From the cell containing the given text, extract its center point as [x, y] coordinate. 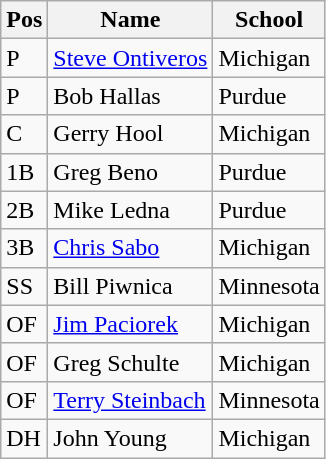
Terry Steinbach [130, 400]
1B [24, 172]
2B [24, 210]
Chris Sabo [130, 248]
Bob Hallas [130, 96]
Name [130, 20]
C [24, 134]
Mike Ledna [130, 210]
DH [24, 438]
3B [24, 248]
Greg Schulte [130, 362]
Jim Paciorek [130, 324]
Bill Piwnica [130, 286]
SS [24, 286]
Greg Beno [130, 172]
Steve Ontiveros [130, 58]
School [269, 20]
Gerry Hool [130, 134]
Pos [24, 20]
John Young [130, 438]
